Return the (X, Y) coordinate for the center point of the cell that contains the specified text.  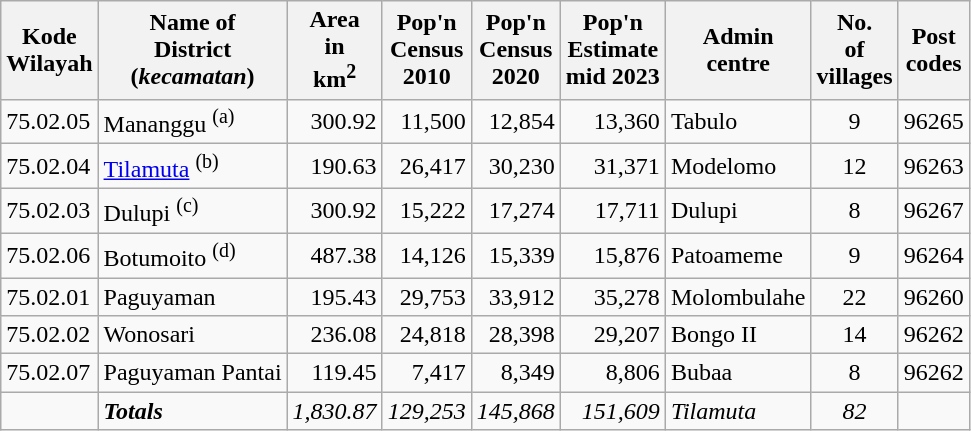
Mananggu (a) (192, 122)
75.02.05 (50, 122)
24,818 (426, 335)
15,222 (426, 210)
15,876 (612, 256)
14 (854, 335)
Postcodes (934, 50)
Totals (192, 411)
31,371 (612, 166)
151,609 (612, 411)
26,417 (426, 166)
96263 (934, 166)
145,868 (516, 411)
Area in km2 (334, 50)
29,753 (426, 297)
28,398 (516, 335)
Molombulahe (738, 297)
75.02.01 (50, 297)
Dulupi (c) (192, 210)
Patoameme (738, 256)
Paguyaman Pantai (192, 373)
Paguyaman (192, 297)
Kode Wilayah (50, 50)
17,274 (516, 210)
Dulupi (738, 210)
No.ofvillages (854, 50)
Pop'nEstimatemid 2023 (612, 50)
487.38 (334, 256)
Tilamuta (738, 411)
8,806 (612, 373)
12 (854, 166)
96267 (934, 210)
Tabulo (738, 122)
75.02.03 (50, 210)
Pop'nCensus2020 (516, 50)
17,711 (612, 210)
13,360 (612, 122)
75.02.02 (50, 335)
195.43 (334, 297)
15,339 (516, 256)
12,854 (516, 122)
8,349 (516, 373)
82 (854, 411)
75.02.06 (50, 256)
14,126 (426, 256)
29,207 (612, 335)
96265 (934, 122)
Pop'nCensus2010 (426, 50)
Modelomo (738, 166)
Botumoito (d) (192, 256)
Bubaa (738, 373)
75.02.07 (50, 373)
96264 (934, 256)
119.45 (334, 373)
Tilamuta (b) (192, 166)
11,500 (426, 122)
7,417 (426, 373)
96260 (934, 297)
129,253 (426, 411)
1,830.87 (334, 411)
Bongo II (738, 335)
33,912 (516, 297)
75.02.04 (50, 166)
190.63 (334, 166)
Name ofDistrict(kecamatan) (192, 50)
30,230 (516, 166)
236.08 (334, 335)
Admincentre (738, 50)
35,278 (612, 297)
22 (854, 297)
Wonosari (192, 335)
